Determine the (X, Y) coordinate at the center of the cell enclosing the given text.  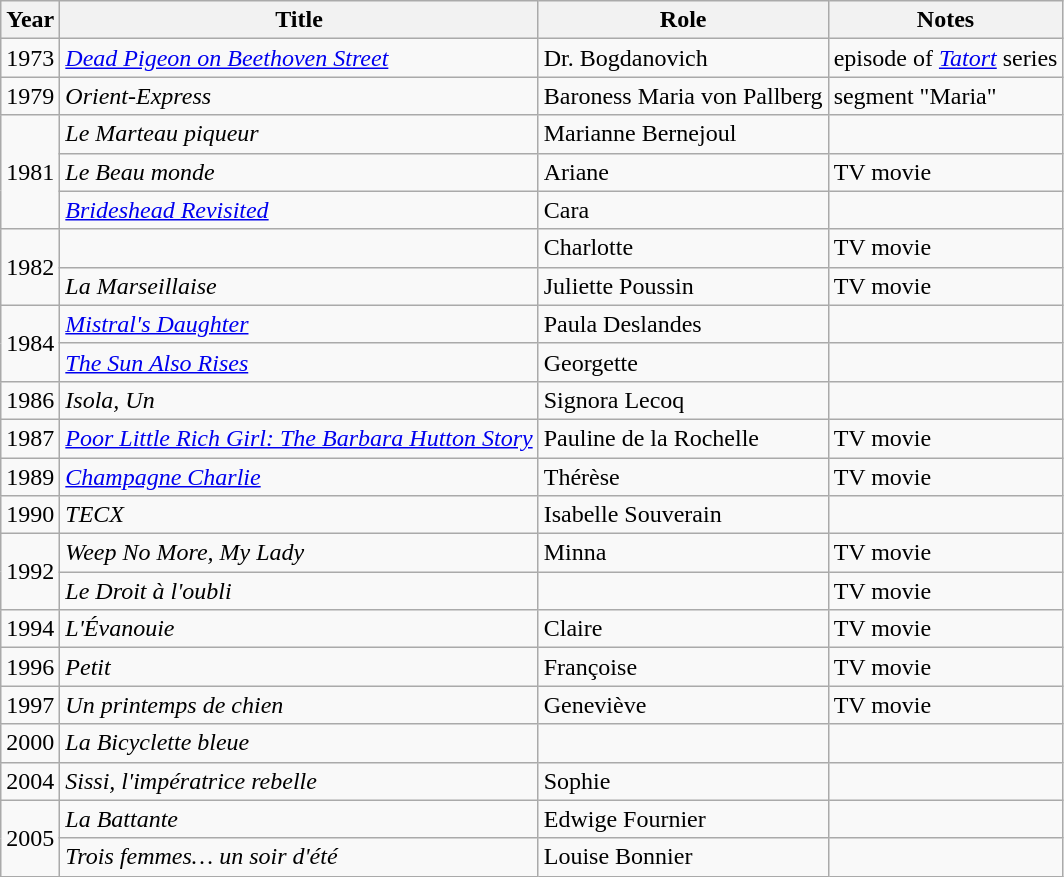
TECX (299, 515)
Title (299, 20)
1990 (30, 515)
Champagne Charlie (299, 477)
Juliette Poussin (683, 286)
1986 (30, 400)
Petit (299, 667)
1973 (30, 58)
episode of Tatort series (946, 58)
Françoise (683, 667)
1992 (30, 572)
Orient-Express (299, 96)
Un printemps de chien (299, 705)
Dead Pigeon on Beethoven Street (299, 58)
Dr. Bogdanovich (683, 58)
2004 (30, 781)
Signora Lecoq (683, 400)
Sissi, l'impératrice rebelle (299, 781)
Louise Bonnier (683, 857)
1979 (30, 96)
1984 (30, 343)
Le Marteau piqueur (299, 134)
1981 (30, 172)
Claire (683, 629)
Minna (683, 553)
Isola, Un (299, 400)
Paula Deslandes (683, 324)
segment "Maria" (946, 96)
1982 (30, 267)
2005 (30, 838)
The Sun Also Rises (299, 362)
L'Évanouie (299, 629)
Geneviève (683, 705)
Trois femmes… un soir d'été (299, 857)
Thérèse (683, 477)
1987 (30, 438)
Isabelle Souverain (683, 515)
Weep No More, My Lady (299, 553)
Marianne Bernejoul (683, 134)
Cara (683, 210)
La Bicyclette bleue (299, 743)
1994 (30, 629)
Le Beau monde (299, 172)
Mistral's Daughter (299, 324)
Sophie (683, 781)
2000 (30, 743)
1997 (30, 705)
Pauline de la Rochelle (683, 438)
Georgette (683, 362)
Role (683, 20)
1989 (30, 477)
Poor Little Rich Girl: The Barbara Hutton Story (299, 438)
Year (30, 20)
Baroness Maria von Pallberg (683, 96)
Notes (946, 20)
Charlotte (683, 248)
Le Droit à l'oubli (299, 591)
Ariane (683, 172)
La Battante (299, 819)
Edwige Fournier (683, 819)
1996 (30, 667)
La Marseillaise (299, 286)
Brideshead Revisited (299, 210)
